Return (X, Y) of the center of cell containing provided text 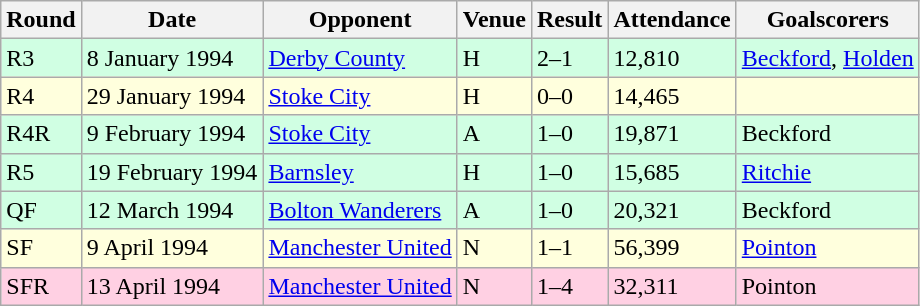
Derby County (360, 58)
29 January 1994 (172, 96)
15,685 (672, 172)
20,321 (672, 210)
Opponent (360, 20)
SF (41, 248)
Round (41, 20)
Bolton Wanderers (360, 210)
1–4 (569, 286)
Attendance (672, 20)
Ritchie (828, 172)
12 March 1994 (172, 210)
32,311 (672, 286)
Date (172, 20)
56,399 (672, 248)
9 February 1994 (172, 134)
19,871 (672, 134)
R3 (41, 58)
9 April 1994 (172, 248)
2–1 (569, 58)
Barnsley (360, 172)
12,810 (672, 58)
13 April 1994 (172, 286)
14,465 (672, 96)
8 January 1994 (172, 58)
0–0 (569, 96)
Venue (494, 20)
R4R (41, 134)
1–1 (569, 248)
R5 (41, 172)
Goalscorers (828, 20)
Beckford, Holden (828, 58)
Result (569, 20)
R4 (41, 96)
SFR (41, 286)
QF (41, 210)
19 February 1994 (172, 172)
